Extract the [X, Y] coordinate from the center of the cell holding the provided text.  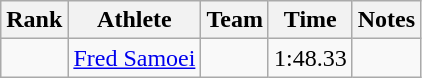
Fred Samoei [134, 58]
Athlete [134, 20]
Notes [386, 20]
1:48.33 [310, 58]
Rank [34, 20]
Team [235, 20]
Time [310, 20]
